Output the [x, y] coordinate of the center of the cell containing the given text.  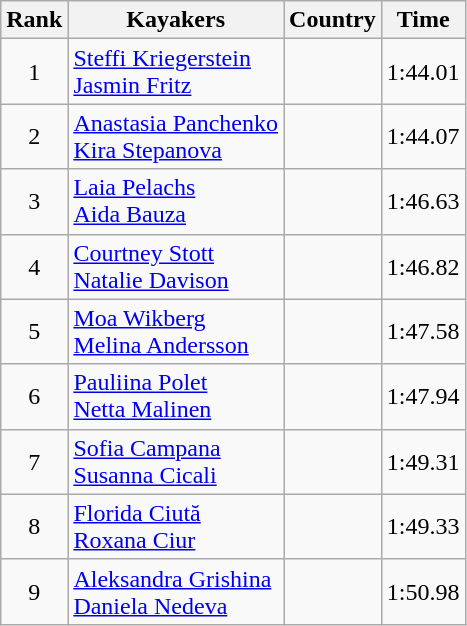
1:46.82 [423, 266]
Rank [34, 20]
1:46.63 [423, 202]
Pauliina PoletNetta Malinen [176, 396]
Laia PelachsAida Bauza [176, 202]
2 [34, 136]
Moa WikbergMelina Andersson [176, 332]
3 [34, 202]
1:50.98 [423, 592]
7 [34, 462]
Aleksandra GrishinaDaniela Nedeva [176, 592]
1:47.58 [423, 332]
Kayakers [176, 20]
Courtney StottNatalie Davison [176, 266]
5 [34, 332]
1:44.01 [423, 72]
9 [34, 592]
Time [423, 20]
1:44.07 [423, 136]
6 [34, 396]
1:49.33 [423, 526]
Steffi KriegersteinJasmin Fritz [176, 72]
1:49.31 [423, 462]
4 [34, 266]
Sofia CampanaSusanna Cicali [176, 462]
1:47.94 [423, 396]
Florida CiutăRoxana Ciur [176, 526]
Anastasia PanchenkoKira Stepanova [176, 136]
8 [34, 526]
1 [34, 72]
Country [333, 20]
